Find where the given text appears and provide that cell's center as [X, Y] coordinate. 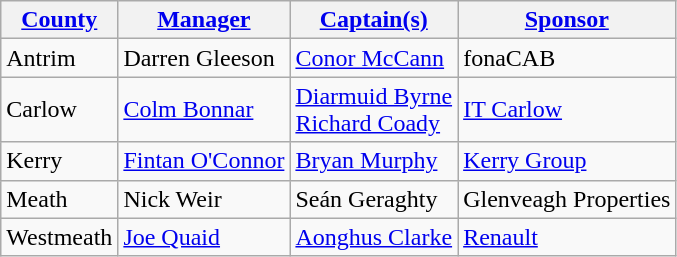
Colm Bonnar [204, 110]
Joe Quaid [204, 237]
Darren Gleeson [204, 58]
Sponsor [567, 20]
IT Carlow [567, 110]
Glenveagh Properties [567, 199]
Conor McCann [374, 58]
Aonghus Clarke [374, 237]
Bryan Murphy [374, 161]
Westmeath [60, 237]
Nick Weir [204, 199]
County [60, 20]
Seán Geraghty [374, 199]
fonaCAB [567, 58]
Captain(s) [374, 20]
Kerry [60, 161]
Manager [204, 20]
Antrim [60, 58]
Meath [60, 199]
Diarmuid ByrneRichard Coady [374, 110]
Carlow [60, 110]
Kerry Group [567, 161]
Renault [567, 237]
Fintan O'Connor [204, 161]
